For the text-containing cell, return its midpoint in [X, Y] coordinate format. 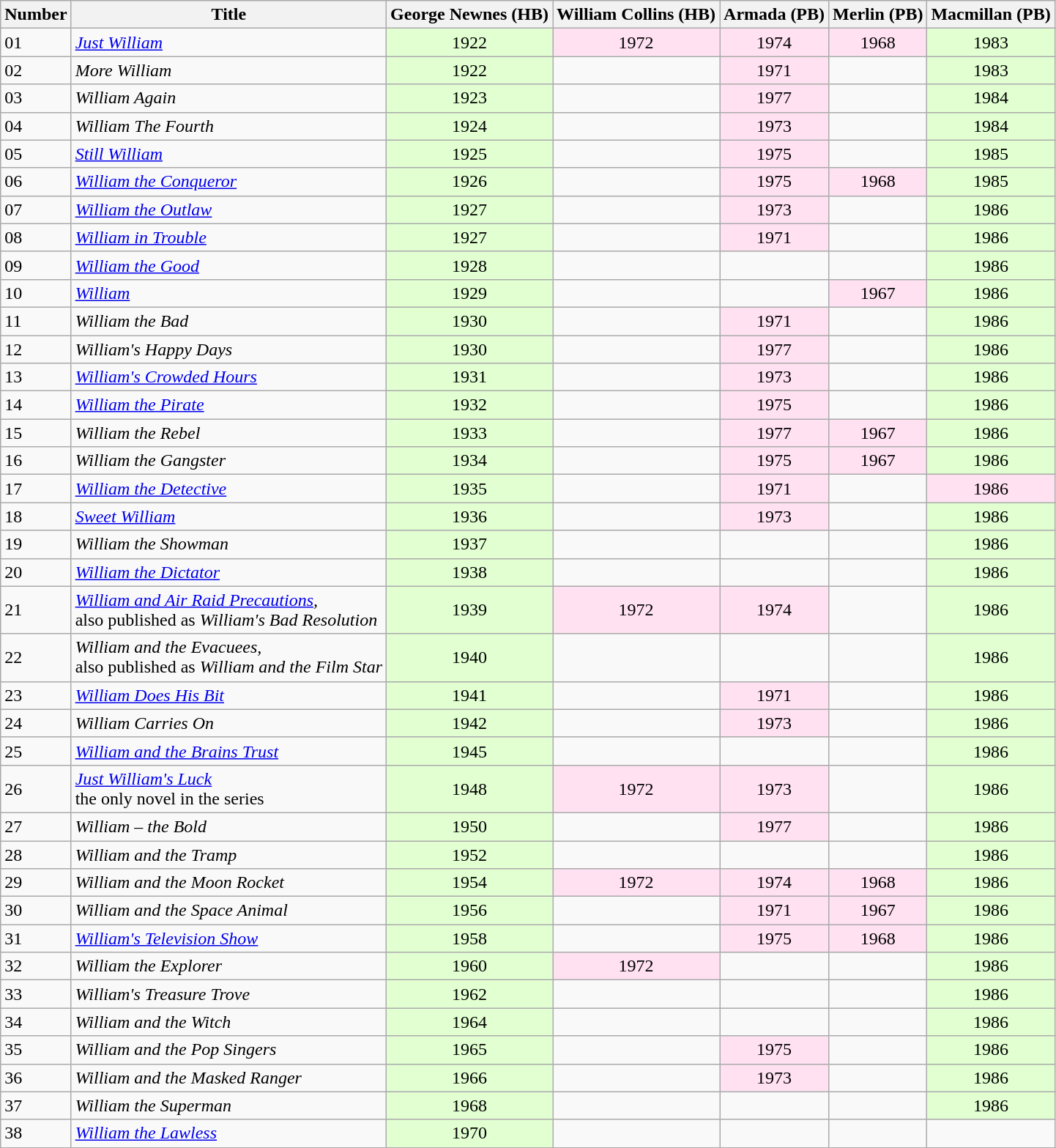
06 [36, 182]
34 [36, 1022]
William and the Masked Ranger [228, 1078]
1931 [470, 377]
Merlin (PB) [878, 15]
18 [36, 516]
22 [36, 658]
1937 [470, 544]
08 [36, 237]
William in Trouble [228, 237]
05 [36, 154]
1954 [470, 883]
William and the Witch [228, 1022]
17 [36, 489]
1940 [470, 658]
William The Fourth [228, 126]
11 [36, 321]
Armada (PB) [775, 15]
03 [36, 98]
1933 [470, 433]
28 [36, 855]
William's Treasure Trove [228, 994]
1956 [470, 911]
1934 [470, 461]
1938 [470, 572]
William the Pirate [228, 405]
1950 [470, 826]
02 [36, 70]
21 [36, 610]
10 [36, 293]
12 [36, 349]
1970 [470, 1133]
William and the Evacuees,also published as William and the Film Star [228, 658]
William the Dictator [228, 572]
1929 [470, 293]
1941 [470, 695]
29 [36, 883]
William's Television Show [228, 938]
1945 [470, 751]
16 [36, 461]
1964 [470, 1022]
13 [36, 377]
1958 [470, 938]
31 [36, 938]
1928 [470, 265]
1923 [470, 98]
27 [36, 826]
1965 [470, 1050]
1939 [470, 610]
William the Conqueror [228, 182]
23 [36, 695]
Just William [228, 42]
20 [36, 572]
William Again [228, 98]
William and the Pop Singers [228, 1050]
36 [36, 1078]
William and the Tramp [228, 855]
09 [36, 265]
Just William's Luckthe only novel in the series [228, 788]
William the Detective [228, 489]
19 [36, 544]
1935 [470, 489]
1966 [470, 1078]
01 [36, 42]
William and the Moon Rocket [228, 883]
Title [228, 15]
William the Rebel [228, 433]
33 [36, 994]
07 [36, 210]
Sweet William [228, 516]
1942 [470, 723]
25 [36, 751]
William's Crowded Hours [228, 377]
1925 [470, 154]
15 [36, 433]
More William [228, 70]
William [228, 293]
1924 [470, 126]
24 [36, 723]
William and Air Raid Precautions,also published as William's Bad Resolution [228, 610]
Macmillan (PB) [991, 15]
William the Outlaw [228, 210]
1926 [470, 182]
William the Lawless [228, 1133]
1932 [470, 405]
1952 [470, 855]
William and the Space Animal [228, 911]
1936 [470, 516]
1948 [470, 788]
William – the Bold [228, 826]
William the Gangster [228, 461]
William the Bad [228, 321]
04 [36, 126]
William Does His Bit [228, 695]
William the Superman [228, 1106]
William Carries On [228, 723]
William Collins (HB) [636, 15]
William the Showman [228, 544]
26 [36, 788]
32 [36, 966]
Still William [228, 154]
14 [36, 405]
William the Good [228, 265]
1962 [470, 994]
38 [36, 1133]
Number [36, 15]
37 [36, 1106]
William and the Brains Trust [228, 751]
William the Explorer [228, 966]
1960 [470, 966]
George Newnes (HB) [470, 15]
30 [36, 911]
35 [36, 1050]
William's Happy Days [228, 349]
